Identify which cell holds the provided text, then report its (x, y) central coordinate. 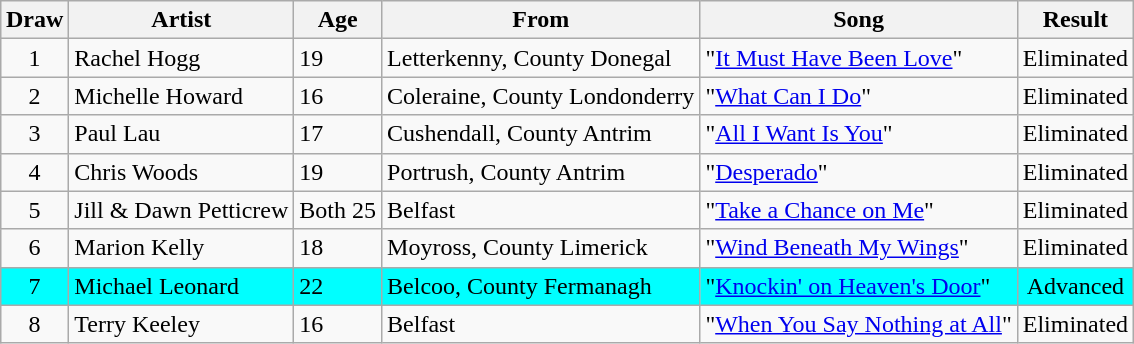
Cushendall, County Antrim (541, 134)
4 (34, 172)
3 (34, 134)
Michael Leonard (182, 286)
"All I Want Is You" (858, 134)
Result (1075, 20)
From (541, 20)
1 (34, 58)
Song (858, 20)
"It Must Have Been Love" (858, 58)
7 (34, 286)
Terry Keeley (182, 324)
5 (34, 210)
Coleraine, County Londonderry (541, 96)
Chris Woods (182, 172)
"When You Say Nothing at All" (858, 324)
Paul Lau (182, 134)
Rachel Hogg (182, 58)
Draw (34, 20)
"Desperado" (858, 172)
Advanced (1075, 286)
22 (338, 286)
Portrush, County Antrim (541, 172)
"Knockin' on Heaven's Door" (858, 286)
17 (338, 134)
Belcoo, County Fermanagh (541, 286)
18 (338, 248)
"What Can I Do" (858, 96)
Letterkenny, County Donegal (541, 58)
Jill & Dawn Petticrew (182, 210)
Michelle Howard (182, 96)
6 (34, 248)
Artist (182, 20)
Both 25 (338, 210)
Age (338, 20)
"Wind Beneath My Wings" (858, 248)
2 (34, 96)
8 (34, 324)
Moyross, County Limerick (541, 248)
Marion Kelly (182, 248)
"Take a Chance on Me" (858, 210)
